Output the (X, Y) coordinate of the center of the cell containing the given text.  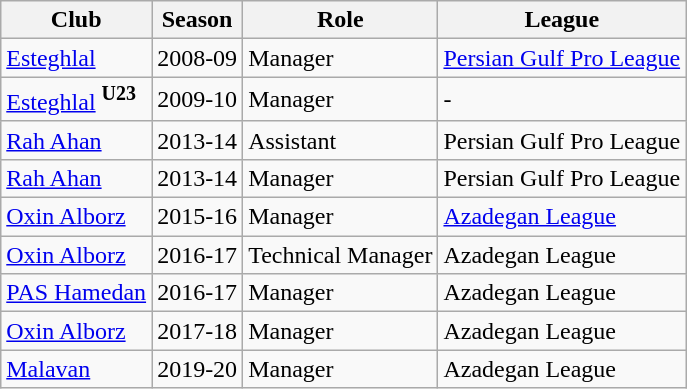
Assistant (340, 140)
2015-16 (198, 217)
2009-10 (198, 100)
League (562, 20)
2019-20 (198, 369)
2008-09 (198, 58)
Club (76, 20)
Malavan (76, 369)
Esteghlal (76, 58)
2017-18 (198, 331)
Esteghlal U23 (76, 100)
Role (340, 20)
Technical Manager (340, 255)
PAS Hamedan (76, 293)
- (562, 100)
Season (198, 20)
